Provide the (x, y) coordinate of the cell's center where the given text is located.  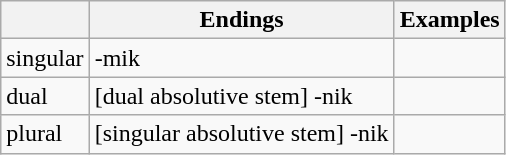
[singular absolutive stem] -nik (242, 134)
[dual absolutive stem] -nik (242, 96)
Examples (450, 20)
Endings (242, 20)
plural (45, 134)
-mik (242, 58)
singular (45, 58)
dual (45, 96)
